Extract the (x, y) coordinate from the center of the cell holding the provided text.  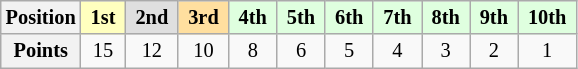
1st (104, 17)
2nd (152, 17)
6th (349, 17)
5th (301, 17)
8 (253, 51)
9th (494, 17)
3 (446, 51)
10 (203, 51)
15 (104, 51)
3rd (203, 17)
12 (152, 51)
Position (41, 17)
Points (41, 51)
4 (397, 51)
10th (547, 17)
8th (446, 17)
5 (349, 51)
2 (494, 51)
1 (547, 51)
7th (397, 17)
4th (253, 17)
6 (301, 51)
